Provide the (X, Y) coordinate of the cell's center where the given text is located.  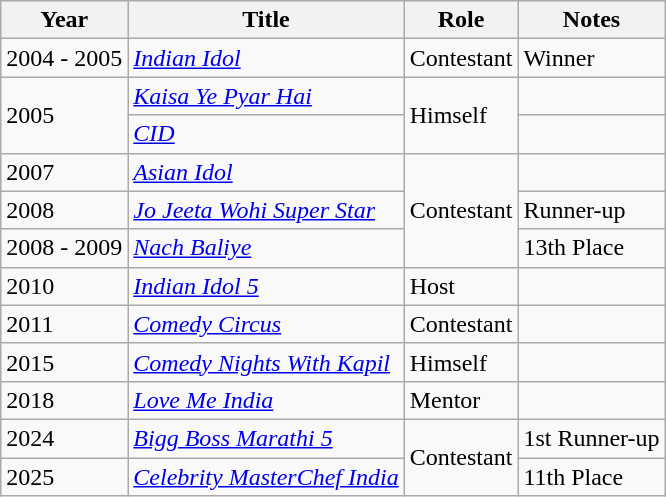
2008 - 2009 (64, 248)
2024 (64, 438)
Year (64, 20)
Comedy Nights With Kapil (266, 362)
Indian Idol (266, 58)
13th Place (592, 248)
2018 (64, 400)
Runner-up (592, 210)
Jo Jeeta Wohi Super Star (266, 210)
2015 (64, 362)
2025 (64, 477)
Kaisa Ye Pyar Hai (266, 96)
Winner (592, 58)
11th Place (592, 477)
2010 (64, 286)
2005 (64, 115)
CID (266, 134)
Bigg Boss Marathi 5 (266, 438)
2007 (64, 172)
Notes (592, 20)
Nach Baliye (266, 248)
Celebrity MasterChef India (266, 477)
Host (461, 286)
1st Runner-up (592, 438)
Love Me India (266, 400)
2008 (64, 210)
Title (266, 20)
2011 (64, 324)
2004 - 2005 (64, 58)
Comedy Circus (266, 324)
Role (461, 20)
Indian Idol 5 (266, 286)
Asian Idol (266, 172)
Mentor (461, 400)
